Extract the [X, Y] coordinate from the center of the cell holding the provided text.  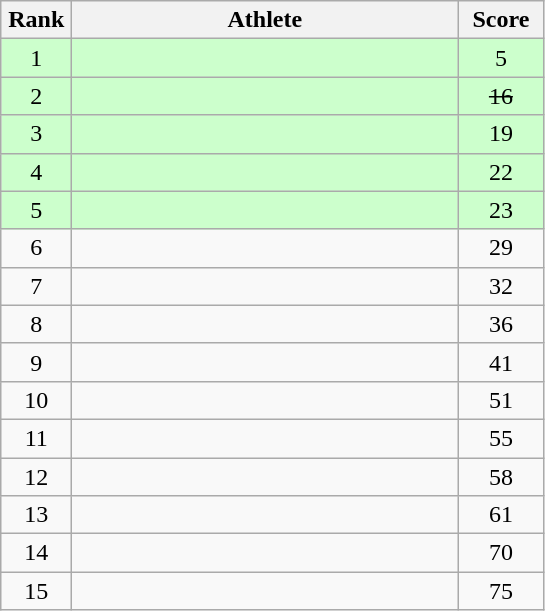
Athlete [265, 20]
14 [36, 553]
41 [501, 362]
3 [36, 134]
29 [501, 248]
61 [501, 515]
16 [501, 96]
8 [36, 324]
Rank [36, 20]
58 [501, 477]
2 [36, 96]
1 [36, 58]
15 [36, 591]
51 [501, 400]
70 [501, 553]
22 [501, 172]
32 [501, 286]
6 [36, 248]
7 [36, 286]
23 [501, 210]
13 [36, 515]
55 [501, 438]
Score [501, 20]
19 [501, 134]
10 [36, 400]
9 [36, 362]
36 [501, 324]
11 [36, 438]
75 [501, 591]
12 [36, 477]
4 [36, 172]
